From the cell containing the given text, extract its center point as (x, y) coordinate. 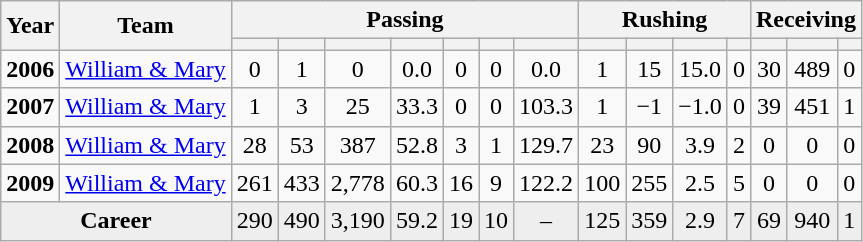
359 (650, 221)
7 (738, 221)
2009 (30, 183)
255 (650, 183)
103.3 (546, 107)
5 (738, 183)
19 (460, 221)
2,778 (358, 183)
Year (30, 26)
15 (650, 69)
2007 (30, 107)
25 (358, 107)
– (546, 221)
60.3 (416, 183)
2 (738, 145)
451 (812, 107)
90 (650, 145)
2.9 (700, 221)
129.7 (546, 145)
Rushing (665, 20)
Team (146, 26)
−1.0 (700, 107)
−1 (650, 107)
3.9 (700, 145)
10 (496, 221)
2006 (30, 69)
490 (302, 221)
69 (768, 221)
940 (812, 221)
290 (254, 221)
53 (302, 145)
100 (602, 183)
9 (496, 183)
33.3 (416, 107)
30 (768, 69)
Receiving (806, 20)
15.0 (700, 69)
Passing (404, 20)
387 (358, 145)
125 (602, 221)
122.2 (546, 183)
261 (254, 183)
Career (116, 221)
433 (302, 183)
489 (812, 69)
59.2 (416, 221)
28 (254, 145)
2.5 (700, 183)
3,190 (358, 221)
16 (460, 183)
2008 (30, 145)
39 (768, 107)
52.8 (416, 145)
23 (602, 145)
